Find where the given text appears and provide that cell's center as (X, Y) coordinate. 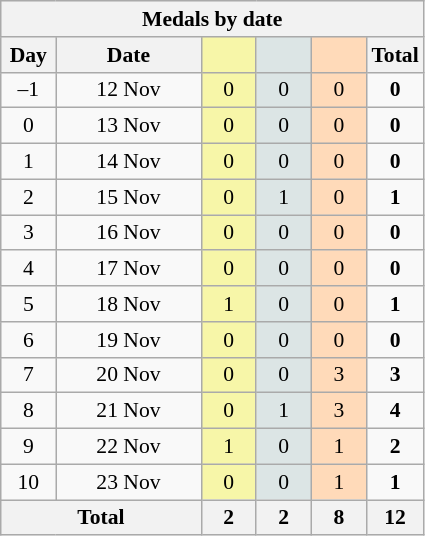
16 Nov (128, 233)
23 Nov (128, 482)
14 Nov (128, 162)
6 (28, 340)
7 (28, 375)
21 Nov (128, 411)
15 Nov (128, 197)
12 Nov (128, 90)
5 (28, 304)
9 (28, 447)
12 (394, 518)
18 Nov (128, 304)
22 Nov (128, 447)
20 Nov (128, 375)
13 Nov (128, 126)
Medals by date (212, 19)
Date (128, 55)
10 (28, 482)
Day (28, 55)
–1 (28, 90)
17 Nov (128, 269)
19 Nov (128, 340)
